Return the (X, Y) coordinate for the center point of the cell that contains the specified text.  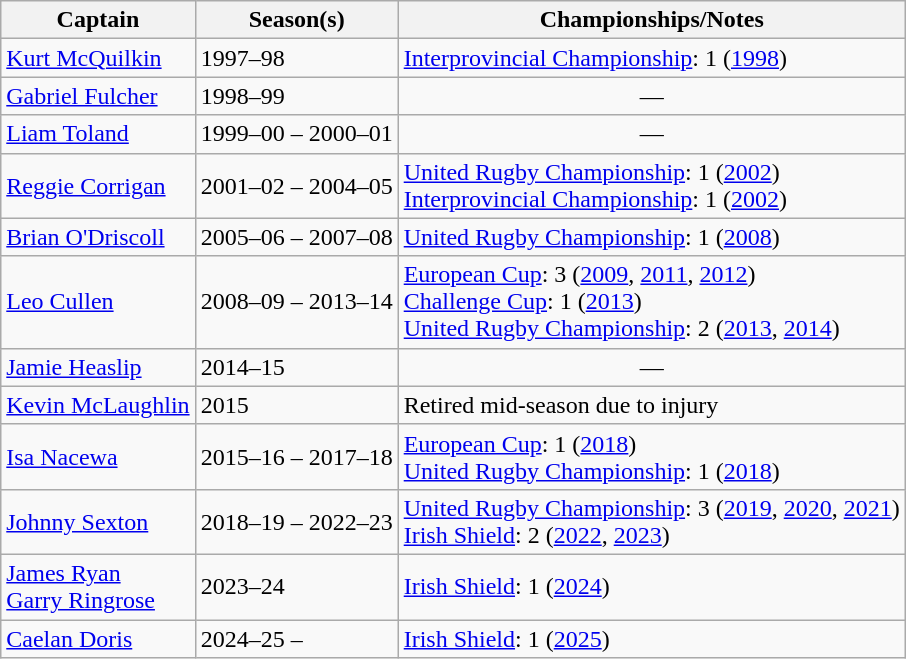
United Rugby Championship: 1 (2002)Interprovincial Championship: 1 (2002) (652, 186)
Championships/Notes (652, 20)
James Ryan Garry Ringrose (98, 586)
European Cup: 1 (2018)United Rugby Championship: 1 (2018) (652, 456)
1999–00 – 2000–01 (296, 134)
Season(s) (296, 20)
Kevin McLaughlin (98, 405)
Caelan Doris (98, 639)
European Cup: 3 (2009, 2011, 2012)Challenge Cup: 1 (2013)United Rugby Championship: 2 (2013, 2014) (652, 302)
Liam Toland (98, 134)
Brian O'Driscoll (98, 237)
2015 (296, 405)
United Rugby Championship: 1 (2008) (652, 237)
1998–99 (296, 96)
Irish Shield: 1 (2025) (652, 639)
2014–15 (296, 367)
Irish Shield: 1 (2024) (652, 586)
Retired mid-season due to injury (652, 405)
Reggie Corrigan (98, 186)
Leo Cullen (98, 302)
2001–02 – 2004–05 (296, 186)
United Rugby Championship: 3 (2019, 2020, 2021) Irish Shield: 2 (2022, 2023) (652, 522)
Isa Nacewa (98, 456)
2023–24 (296, 586)
Johnny Sexton (98, 522)
Jamie Heaslip (98, 367)
2015–16 – 2017–18 (296, 456)
2024–25 – (296, 639)
1997–98 (296, 58)
Interprovincial Championship: 1 (1998) (652, 58)
Kurt McQuilkin (98, 58)
2008–09 – 2013–14 (296, 302)
2018–19 – 2022–23 (296, 522)
2005–06 – 2007–08 (296, 237)
Gabriel Fulcher (98, 96)
Captain (98, 20)
